For the text-containing cell, return its midpoint in (X, Y) coordinate format. 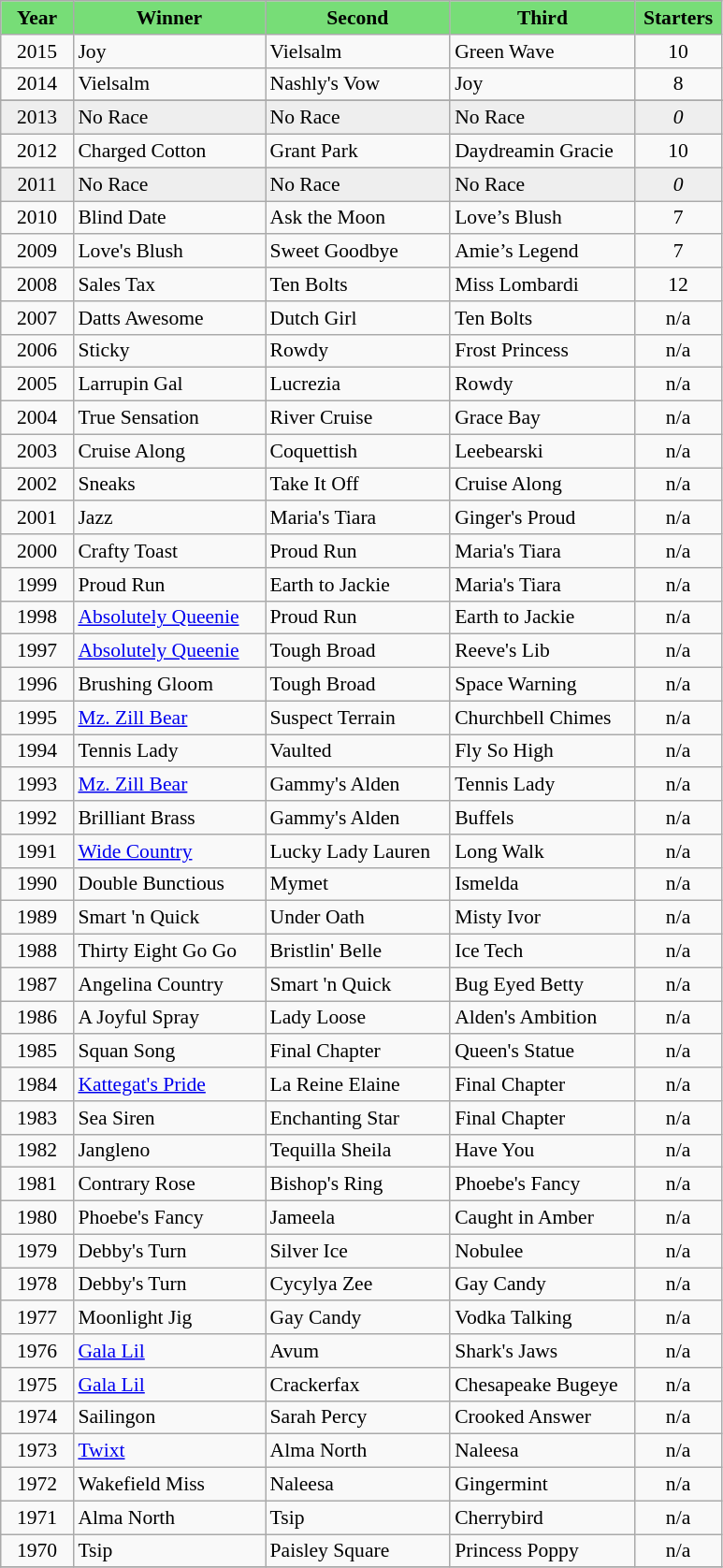
Vodka Talking (542, 1318)
River Cruise (358, 418)
Jazz (168, 518)
Sarah Percy (358, 1417)
2013 (37, 118)
Take It Off (358, 485)
Love’s Blush (542, 218)
Chesapeake Bugeye (542, 1385)
Ask the Moon (358, 218)
Grant Park (358, 152)
Jangleno (168, 1151)
Squan Song (168, 1052)
2004 (37, 418)
Crackerfax (358, 1385)
1983 (37, 1118)
1981 (37, 1184)
2015 (37, 51)
2002 (37, 485)
Year (37, 18)
1994 (37, 751)
Jameela (358, 1218)
Twixt (168, 1451)
1990 (37, 884)
1972 (37, 1485)
Datts Awesome (168, 318)
1985 (37, 1052)
Silver Ice (358, 1251)
Reeve's Lib (542, 651)
1975 (37, 1385)
2012 (37, 152)
Avum (358, 1351)
1997 (37, 651)
Queen's Statue (542, 1052)
Paisley Square (358, 1551)
Dutch Girl (358, 318)
12 (679, 284)
Suspect Terrain (358, 718)
True Sensation (168, 418)
2007 (37, 318)
Cherrybird (542, 1517)
Double Bunctious (168, 884)
2014 (37, 84)
Crooked Answer (542, 1417)
Wakefield Miss (168, 1485)
1979 (37, 1251)
Sticky (168, 351)
Miss Lombardi (542, 284)
Contrary Rose (168, 1184)
Frost Princess (542, 351)
Leebearski (542, 451)
Third (542, 18)
1976 (37, 1351)
Sales Tax (168, 284)
Fly So High (542, 751)
1993 (37, 785)
Love's Blush (168, 252)
1992 (37, 818)
Moonlight Jig (168, 1318)
Enchanting Star (358, 1118)
Churchbell Chimes (542, 718)
Caught in Amber (542, 1218)
Ice Tech (542, 951)
2000 (37, 551)
Blind Date (168, 218)
1973 (37, 1451)
1977 (37, 1318)
Larrupin Gal (168, 385)
1998 (37, 617)
Sweet Goodbye (358, 252)
2001 (37, 518)
Lady Loose (358, 1018)
1999 (37, 585)
1995 (37, 718)
Second (358, 18)
Bristlin' Belle (358, 951)
Brushing Gloom (168, 685)
Charged Cotton (168, 152)
2008 (37, 284)
1980 (37, 1218)
Sailingon (168, 1417)
Tequilla Sheila (358, 1151)
1996 (37, 685)
1970 (37, 1551)
Bug Eyed Betty (542, 984)
Green Wave (542, 51)
Have You (542, 1151)
1984 (37, 1084)
Sneaks (168, 485)
2003 (37, 451)
1974 (37, 1417)
Nobulee (542, 1251)
Alden's Ambition (542, 1018)
Starters (679, 18)
Amie’s Legend (542, 252)
Mymet (358, 884)
1989 (37, 918)
2005 (37, 385)
Gingermint (542, 1485)
Wide Country (168, 851)
Long Walk (542, 851)
2010 (37, 218)
Brilliant Brass (168, 818)
1987 (37, 984)
Grace Bay (542, 418)
Lucrezia (358, 385)
1988 (37, 951)
Cycylya Zee (358, 1285)
Kattegat's Pride (168, 1084)
2006 (37, 351)
2011 (37, 184)
1982 (37, 1151)
Coquettish (358, 451)
Space Warning (542, 685)
Angelina Country (168, 984)
8 (679, 84)
Ismelda (542, 884)
Ginger's Proud (542, 518)
1991 (37, 851)
A Joyful Spray (168, 1018)
La Reine Elaine (358, 1084)
Sea Siren (168, 1118)
Princess Poppy (542, 1551)
Under Oath (358, 918)
1971 (37, 1517)
Daydreamin Gracie (542, 152)
Shark's Jaws (542, 1351)
1986 (37, 1018)
Thirty Eight Go Go (168, 951)
1978 (37, 1285)
Bishop's Ring (358, 1184)
Nashly's Vow (358, 84)
Crafty Toast (168, 551)
Misty Ivor (542, 918)
Lucky Lady Lauren (358, 851)
Buffels (542, 818)
Winner (168, 18)
Vaulted (358, 751)
2009 (37, 252)
